Return (X, Y) of the center of cell containing provided text 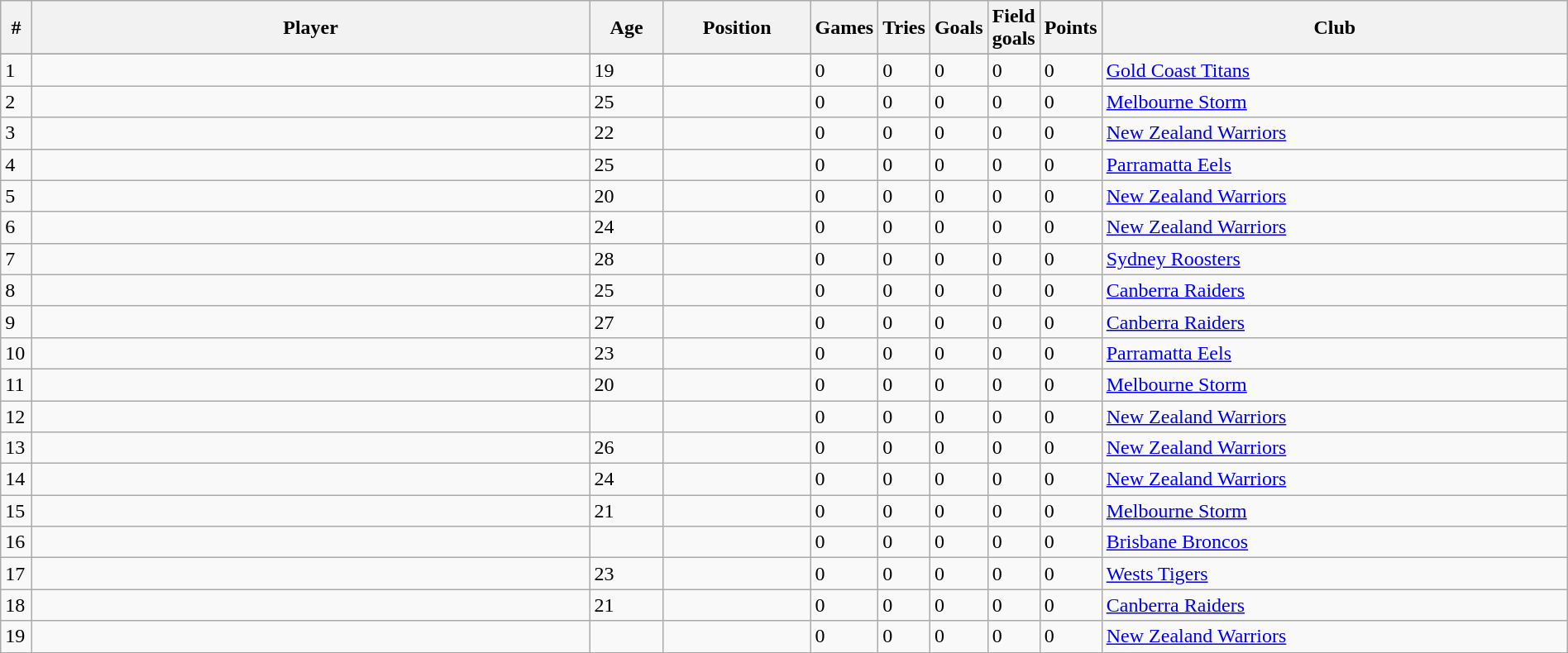
Goals (958, 28)
18 (17, 605)
28 (627, 259)
4 (17, 164)
1 (17, 70)
3 (17, 133)
Games (844, 28)
11 (17, 384)
6 (17, 227)
Tries (905, 28)
13 (17, 448)
# (17, 28)
5 (17, 196)
9 (17, 322)
22 (627, 133)
2 (17, 102)
8 (17, 290)
Player (311, 28)
Position (737, 28)
26 (627, 448)
10 (17, 353)
15 (17, 511)
14 (17, 479)
Age (627, 28)
Club (1335, 28)
27 (627, 322)
Wests Tigers (1335, 574)
Points (1070, 28)
Field goals (1014, 28)
Brisbane Broncos (1335, 542)
7 (17, 259)
Gold Coast Titans (1335, 70)
Sydney Roosters (1335, 259)
16 (17, 542)
17 (17, 574)
12 (17, 416)
